Identify which cell holds the provided text, then report its (x, y) central coordinate. 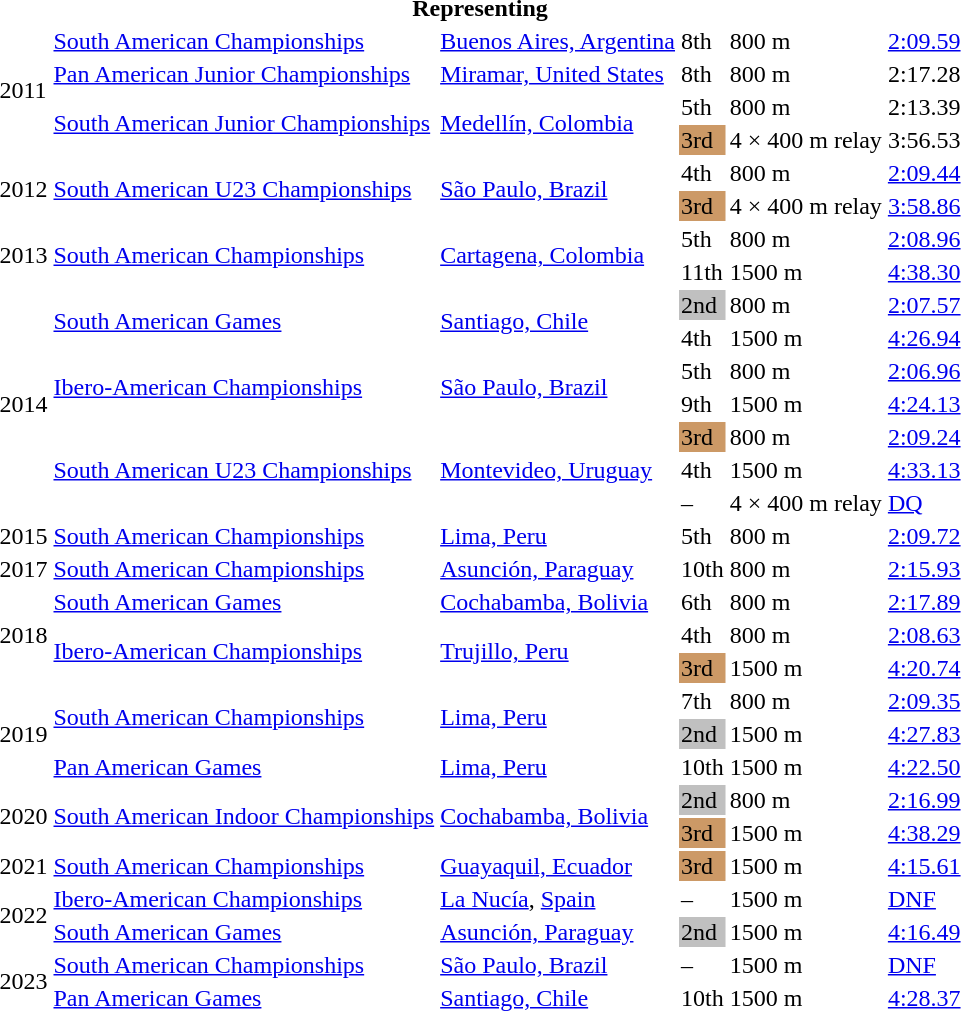
Trujillo, Peru (558, 652)
11th (703, 272)
La Nucía, Spain (558, 899)
South American Indoor Championships (244, 816)
7th (703, 701)
6th (703, 602)
Pan American Junior Championships (244, 74)
Pan American Games (244, 767)
South American Junior Championships (244, 124)
Buenos Aires, Argentina (558, 41)
Montevideo, Uruguay (558, 470)
Cartagena, Colombia (558, 256)
Guayaquil, Ecuador (558, 866)
9th (703, 404)
Medellín, Colombia (558, 124)
Miramar, United States (558, 74)
Santiago, Chile (558, 322)
